Identify which cell holds the provided text, then report its (X, Y) central coordinate. 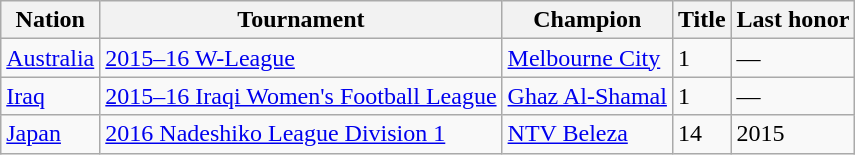
Ghaz Al-Shamal (587, 96)
Champion (587, 20)
2015 (793, 134)
NTV Beleza (587, 134)
Nation (50, 20)
2016 Nadeshiko League Division 1 (301, 134)
Tournament (301, 20)
2015–16 Iraqi Women's Football League (301, 96)
Melbourne City (587, 58)
2015–16 W-League (301, 58)
14 (702, 134)
Australia (50, 58)
Japan (50, 134)
Iraq (50, 96)
Title (702, 20)
Last honor (793, 20)
